For the text-containing cell, return its midpoint in [X, Y] coordinate format. 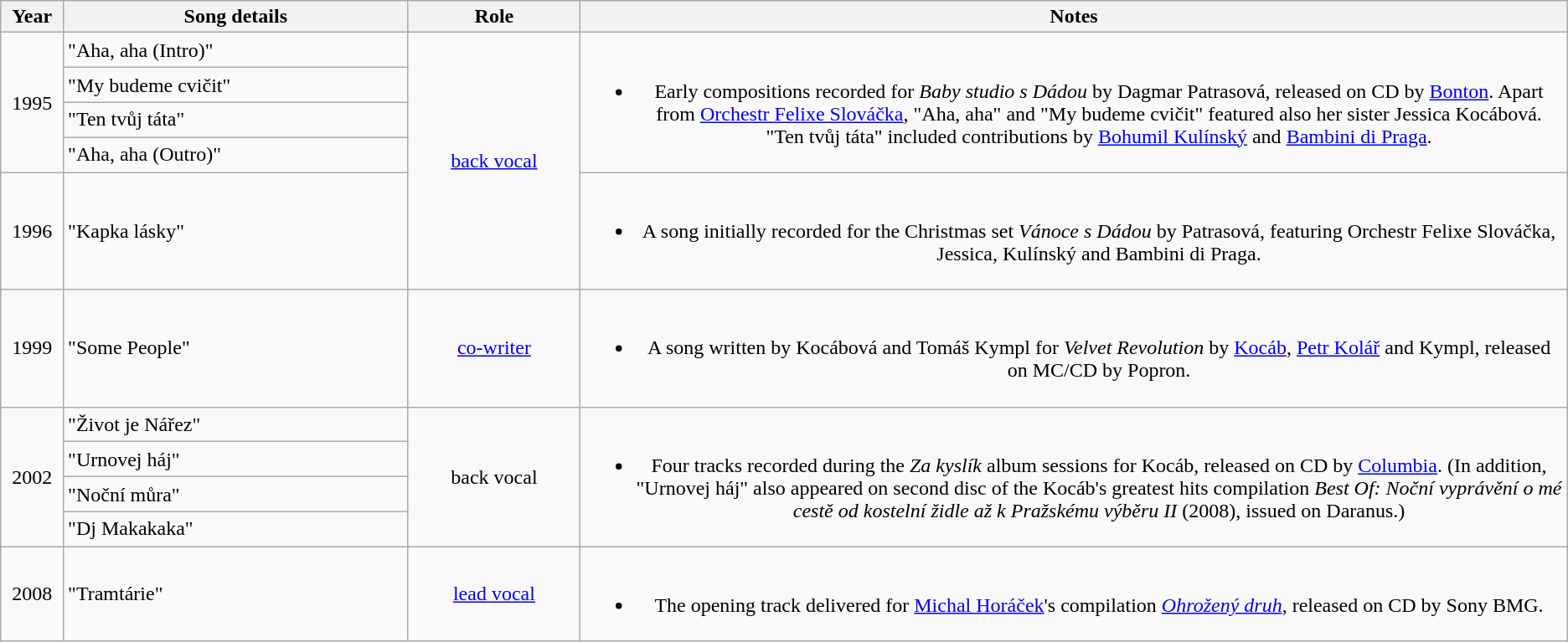
"My budeme cvičit" [236, 85]
A song written by Kocábová and Tomáš Kympl for Velvet Revolution by Kocáb, Petr Kolář and Kympl, released on MC/CD by Popron. [1074, 348]
"Urnovej háj" [236, 460]
Role [494, 17]
"Aha, aha (Outro)" [236, 155]
Year [32, 17]
2002 [32, 477]
lead vocal [494, 594]
1996 [32, 231]
"Dj Makakaka" [236, 529]
"Some People" [236, 348]
"Tramtárie" [236, 594]
2008 [32, 594]
"Aha, aha (Intro)" [236, 50]
co-writer [494, 348]
Notes [1074, 17]
"Noční můra" [236, 495]
"Život je Nářez" [236, 424]
The opening track delivered for Michal Horáček's compilation Ohrožený druh, released on CD by Sony BMG. [1074, 594]
Song details [236, 17]
"Ten tvůj táta" [236, 120]
1999 [32, 348]
"Kapka lásky" [236, 231]
1995 [32, 102]
